Find where the given text appears and provide that cell's center as [X, Y] coordinate. 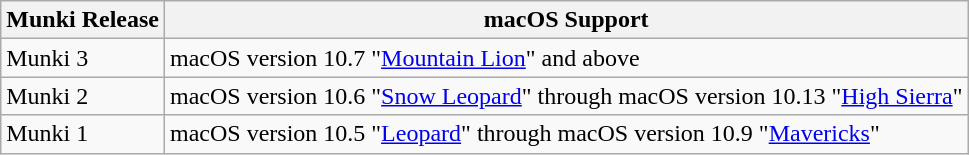
Munki 2 [83, 96]
Munki 3 [83, 58]
macOS version 10.5 "Leopard" through macOS version 10.9 "Mavericks" [566, 134]
macOS version 10.7 "Mountain Lion" and above [566, 58]
Munki 1 [83, 134]
macOS version 10.6 "Snow Leopard" through macOS version 10.13 "High Sierra" [566, 96]
Munki Release [83, 20]
macOS Support [566, 20]
